Capture the cell that displays the provided text and extract its [x, y] central coordinate. 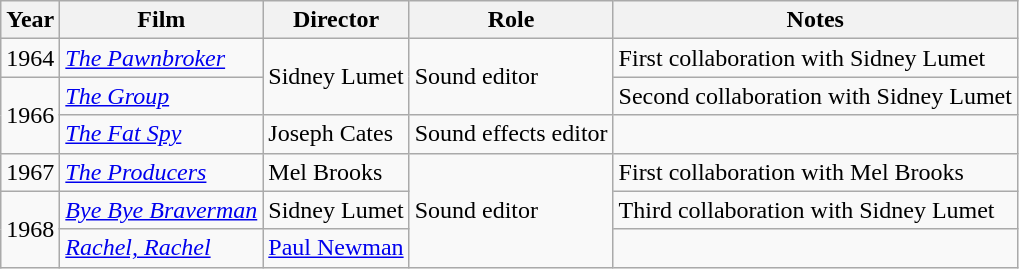
The Producers [162, 172]
Sound effects editor [511, 134]
1966 [30, 115]
First collaboration with Sidney Lumet [815, 58]
Film [162, 20]
Joseph Cates [336, 134]
1967 [30, 172]
Third collaboration with Sidney Lumet [815, 210]
1968 [30, 229]
The Fat Spy [162, 134]
Rachel, Rachel [162, 248]
Year [30, 20]
The Group [162, 96]
Bye Bye Braverman [162, 210]
First collaboration with Mel Brooks [815, 172]
Director [336, 20]
Paul Newman [336, 248]
The Pawnbroker [162, 58]
1964 [30, 58]
Mel Brooks [336, 172]
Second collaboration with Sidney Lumet [815, 96]
Notes [815, 20]
Role [511, 20]
